Return (X, Y) of the center of cell containing provided text 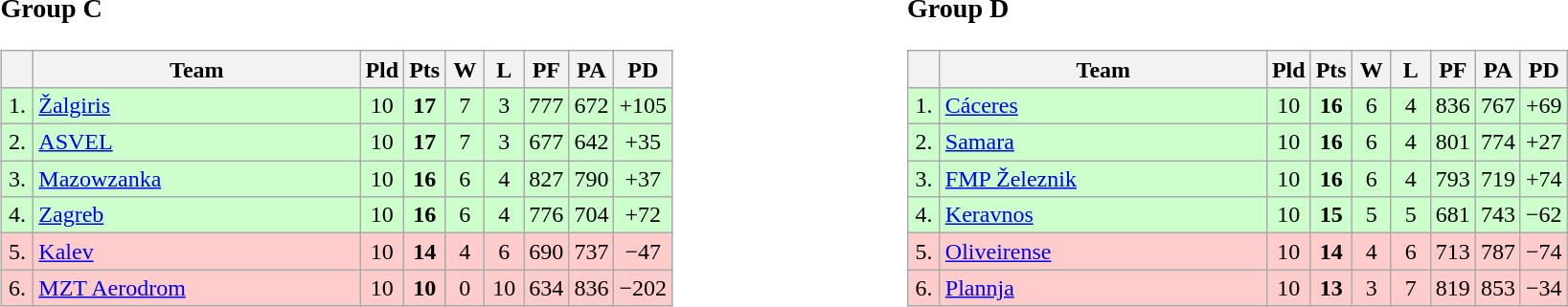
634 (546, 288)
743 (1498, 215)
13 (1331, 288)
−202 (644, 288)
0 (466, 288)
853 (1498, 288)
15 (1331, 215)
681 (1452, 215)
819 (1452, 288)
Samara (1103, 143)
672 (592, 105)
793 (1452, 179)
Oliveirense (1103, 252)
777 (546, 105)
+74 (1544, 179)
Cáceres (1103, 105)
+35 (644, 143)
Kalev (197, 252)
+37 (644, 179)
719 (1498, 179)
677 (546, 143)
704 (592, 215)
+72 (644, 215)
790 (592, 179)
Zagreb (197, 215)
Mazowzanka (197, 179)
642 (592, 143)
767 (1498, 105)
FMP Železnik (1103, 179)
−47 (644, 252)
+105 (644, 105)
713 (1452, 252)
−34 (1544, 288)
787 (1498, 252)
737 (592, 252)
Žalgiris (197, 105)
827 (546, 179)
+69 (1544, 105)
801 (1452, 143)
776 (546, 215)
Plannja (1103, 288)
690 (546, 252)
MZT Aerodrom (197, 288)
−62 (1544, 215)
ASVEL (197, 143)
+27 (1544, 143)
774 (1498, 143)
Keravnos (1103, 215)
−74 (1544, 252)
